Output the [x, y] coordinate of the center of the cell containing the given text.  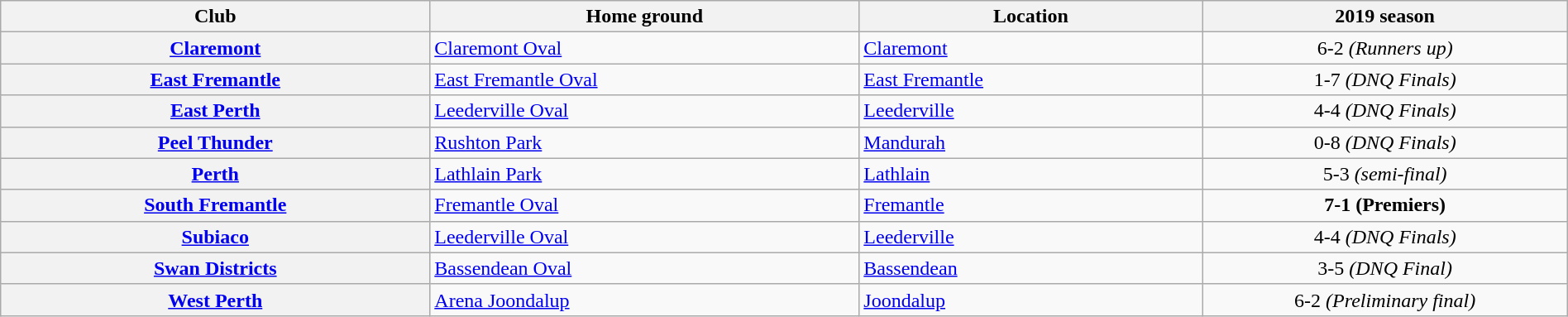
East Fremantle Oval [645, 79]
Arena Joondalup [645, 300]
0-8 (DNQ Finals) [1384, 142]
Rushton Park [645, 142]
Swan Districts [215, 268]
7-1 (Premiers) [1384, 205]
6-2 (Runners up) [1384, 48]
Perth [215, 174]
South Fremantle [215, 205]
Claremont Oval [645, 48]
2019 season [1384, 17]
Fremantle [1030, 205]
Bassendean Oval [645, 268]
Location [1030, 17]
Joondalup [1030, 300]
6-2 (Preliminary final) [1384, 300]
Bassendean [1030, 268]
Lathlain Park [645, 174]
3-5 (DNQ Final) [1384, 268]
Subiaco [215, 237]
West Perth [215, 300]
Mandurah [1030, 142]
Club [215, 17]
Peel Thunder [215, 142]
Fremantle Oval [645, 205]
Lathlain [1030, 174]
1-7 (DNQ Finals) [1384, 79]
5-3 (semi-final) [1384, 174]
East Perth [215, 111]
Home ground [645, 17]
